Scan for the cell matching the given text and deliver its (X, Y) coordinate at center. 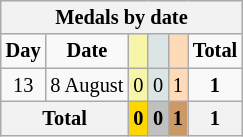
Date (88, 51)
8 August (88, 85)
13 (24, 85)
Medals by date (122, 17)
Day (24, 51)
